Capture the cell that displays the provided text and extract its [x, y] central coordinate. 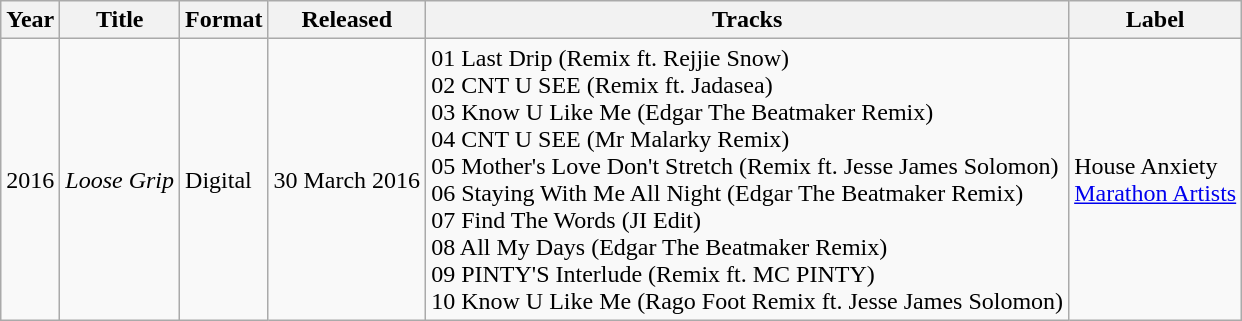
House AnxietyMarathon Artists [1156, 180]
Loose Grip [120, 180]
Released [347, 20]
30 March 2016 [347, 180]
Title [120, 20]
2016 [30, 180]
Tracks [748, 20]
Format [224, 20]
Label [1156, 20]
Digital [224, 180]
Year [30, 20]
